Detect which cell encompasses the target text, then output its (X, Y) center coordinate. 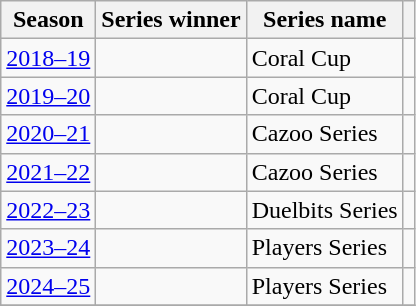
2022–23 (48, 210)
2023–24 (48, 248)
Duelbits Series (324, 210)
2018–19 (48, 58)
2019–20 (48, 96)
Series name (324, 20)
2021–22 (48, 172)
2024–25 (48, 286)
Season (48, 20)
2020–21 (48, 134)
Series winner (171, 20)
